For the text-containing cell, return its midpoint in (X, Y) coordinate format. 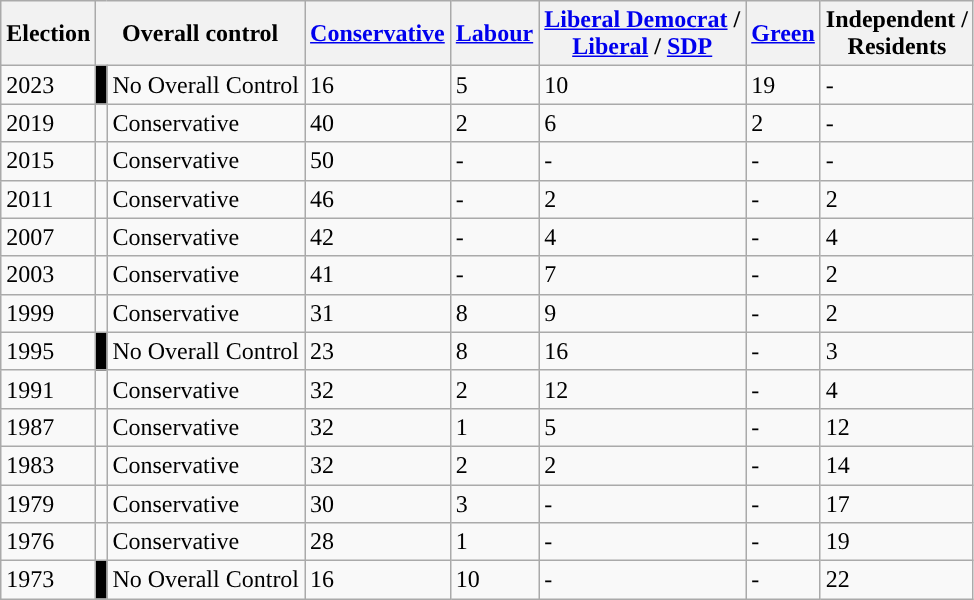
Green (784, 34)
2003 (48, 275)
Overall control (200, 34)
1983 (48, 465)
2011 (48, 199)
2019 (48, 123)
1979 (48, 503)
Independent /Residents (896, 34)
2015 (48, 161)
2023 (48, 85)
50 (378, 161)
40 (378, 123)
Election (48, 34)
1976 (48, 542)
1999 (48, 313)
1995 (48, 351)
1973 (48, 580)
7 (642, 275)
9 (642, 313)
31 (378, 313)
Labour (494, 34)
30 (378, 503)
1991 (48, 389)
6 (642, 123)
23 (378, 351)
14 (896, 465)
2007 (48, 237)
46 (378, 199)
Liberal Democrat /Liberal / SDP (642, 34)
42 (378, 237)
41 (378, 275)
1987 (48, 427)
17 (896, 503)
22 (896, 580)
28 (378, 542)
